Determine the [x, y] coordinate at the center of the cell enclosing the given text.  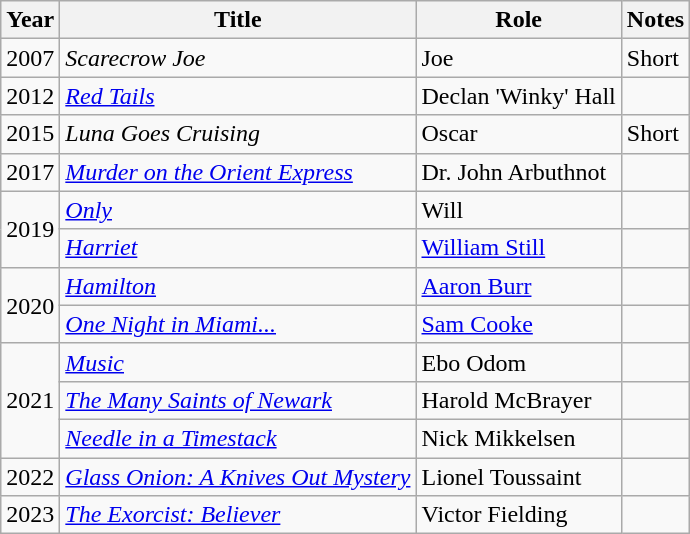
Dr. John Arbuthnot [518, 172]
Harriet [238, 248]
Notes [655, 20]
Luna Goes Cruising [238, 134]
Harold McBrayer [518, 400]
Title [238, 20]
2017 [30, 172]
Hamilton [238, 286]
2012 [30, 96]
Needle in a Timestack [238, 438]
Red Tails [238, 96]
2020 [30, 305]
Role [518, 20]
William Still [518, 248]
One Night in Miami... [238, 324]
Nick Mikkelsen [518, 438]
Oscar [518, 134]
2023 [30, 515]
Sam Cooke [518, 324]
Joe [518, 58]
Aaron Burr [518, 286]
The Exorcist: Believer [238, 515]
Declan 'Winky' Hall [518, 96]
2021 [30, 400]
Will [518, 210]
Year [30, 20]
Music [238, 362]
Murder on the Orient Express [238, 172]
Glass Onion: A Knives Out Mystery [238, 477]
Ebo Odom [518, 362]
Only [238, 210]
2022 [30, 477]
2015 [30, 134]
The Many Saints of Newark [238, 400]
Scarecrow Joe [238, 58]
Victor Fielding [518, 515]
2019 [30, 229]
2007 [30, 58]
Lionel Toussaint [518, 477]
